Extract the [X, Y] coordinate from the center of the cell holding the provided text.  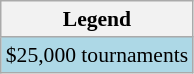
Legend [97, 19]
$25,000 tournaments [97, 55]
